Identify which cell holds the provided text, then report its (X, Y) central coordinate. 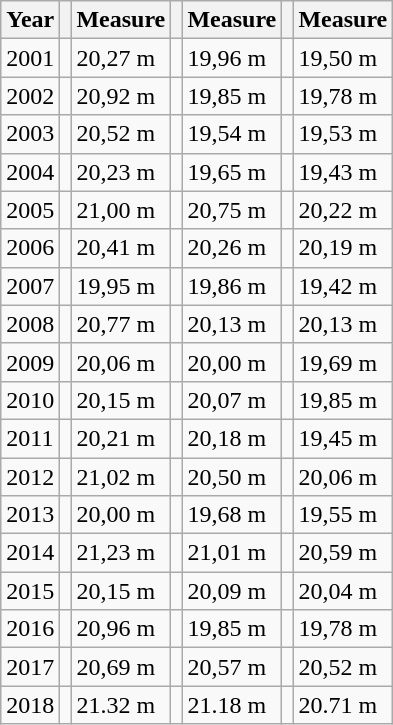
21,00 m (121, 210)
19,68 m (232, 515)
2018 (30, 705)
21.32 m (121, 705)
2012 (30, 477)
20,18 m (232, 438)
20,59 m (343, 553)
19,54 m (232, 134)
19,69 m (343, 362)
20,69 m (121, 667)
19,96 m (232, 58)
19,42 m (343, 286)
2007 (30, 286)
20.71 m (343, 705)
2017 (30, 667)
2009 (30, 362)
20,92 m (121, 96)
20,21 m (121, 438)
2011 (30, 438)
19,43 m (343, 172)
20,50 m (232, 477)
2002 (30, 96)
20,75 m (232, 210)
2015 (30, 591)
19,55 m (343, 515)
21,23 m (121, 553)
2003 (30, 134)
20,19 m (343, 248)
20,07 m (232, 400)
20,96 m (121, 629)
20,23 m (121, 172)
20,26 m (232, 248)
20,57 m (232, 667)
21.18 m (232, 705)
20,27 m (121, 58)
2005 (30, 210)
20,04 m (343, 591)
20,22 m (343, 210)
2008 (30, 324)
19,86 m (232, 286)
2006 (30, 248)
2014 (30, 553)
20,09 m (232, 591)
21,02 m (121, 477)
2010 (30, 400)
19,65 m (232, 172)
2001 (30, 58)
19,53 m (343, 134)
2004 (30, 172)
21,01 m (232, 553)
19,50 m (343, 58)
Year (30, 20)
2013 (30, 515)
19,95 m (121, 286)
20,41 m (121, 248)
2016 (30, 629)
19,45 m (343, 438)
20,77 m (121, 324)
